Return the (x, y) coordinate for the center point of the cell that contains the specified text.  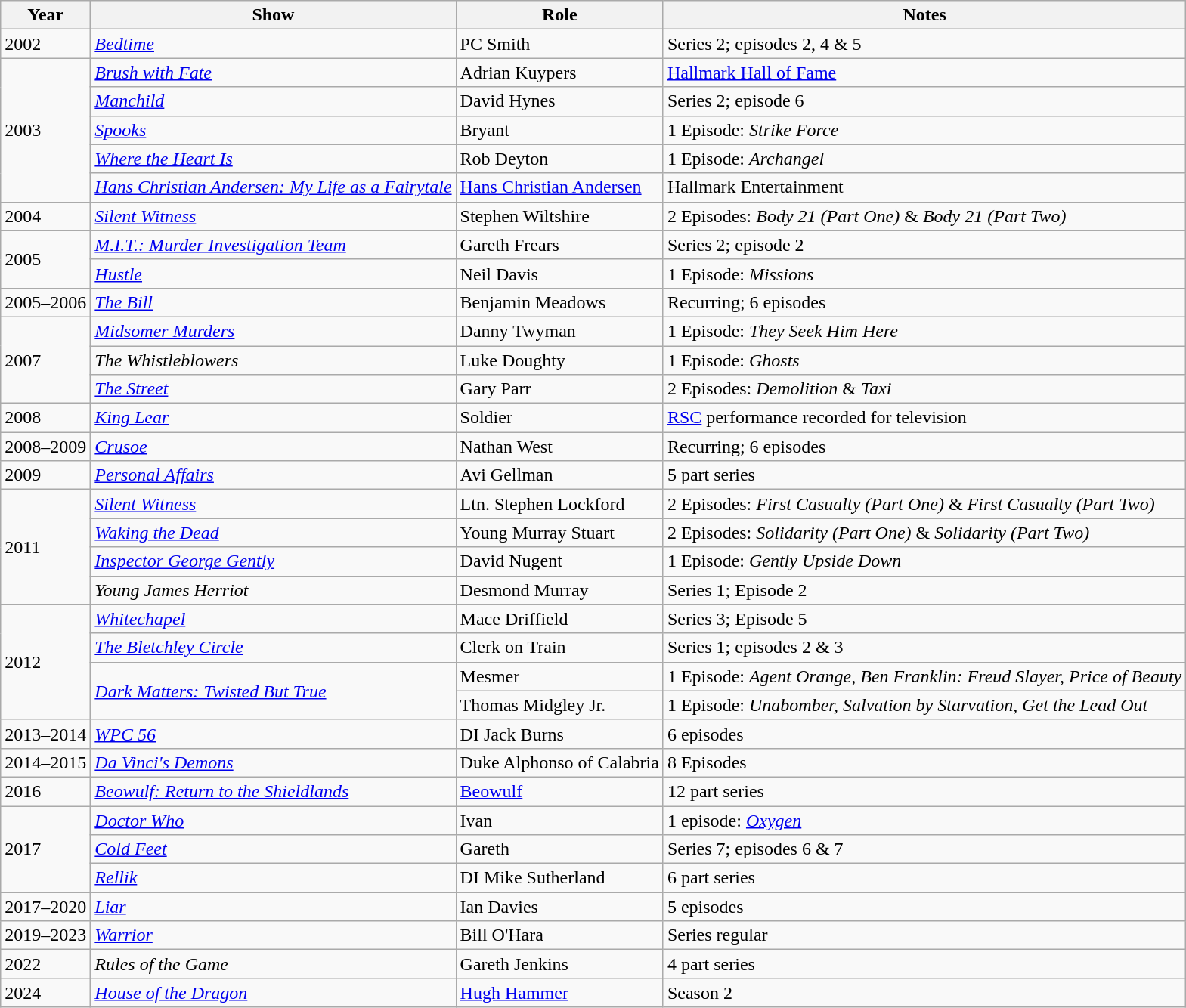
Rob Deyton (559, 159)
David Nugent (559, 561)
Rules of the Game (274, 964)
Series 2; episodes 2, 4 & 5 (924, 44)
Liar (274, 907)
RSC performance recorded for television (924, 418)
2017 (45, 849)
1 Episode: Strike Force (924, 130)
Adrian Kuypers (559, 73)
House of the Dragon (274, 993)
Series 1; Episode 2 (924, 590)
2016 (45, 791)
2007 (45, 360)
1 Episode: Gently Upside Down (924, 561)
2004 (45, 216)
Young Murray Stuart (559, 533)
The Whistleblowers (274, 360)
Hallmark Hall of Fame (924, 73)
Gareth Frears (559, 245)
Luke Doughty (559, 360)
DI Jack Burns (559, 734)
2005 (45, 259)
Gareth (559, 849)
Benjamin Meadows (559, 302)
Ltn. Stephen Lockford (559, 504)
Series 7; episodes 6 & 7 (924, 849)
2 Episodes: Solidarity (Part One) & Solidarity (Part Two) (924, 533)
Season 2 (924, 993)
1 Episode: They Seek Him Here (924, 331)
The Street (274, 389)
2009 (45, 475)
Gary Parr (559, 389)
Role (559, 15)
2011 (45, 547)
5 part series (924, 475)
Dark Matters: Twisted But True (274, 691)
1 Episode: Archangel (924, 159)
Bill O'Hara (559, 935)
1 Episode: Missions (924, 274)
The Bill (274, 302)
Ian Davies (559, 907)
Danny Twyman (559, 331)
Hugh Hammer (559, 993)
Neil Davis (559, 274)
Waking the Dead (274, 533)
Desmond Murray (559, 590)
2 Episodes: First Casualty (Part One) & First Casualty (Part Two) (924, 504)
Whitechapel (274, 619)
2002 (45, 44)
Notes (924, 15)
2005–2006 (45, 302)
Soldier (559, 418)
King Lear (274, 418)
Manchild (274, 101)
Ivan (559, 820)
12 part series (924, 791)
2013–2014 (45, 734)
2 Episodes: Demolition & Taxi (924, 389)
Year (45, 15)
Warrior (274, 935)
6 episodes (924, 734)
Da Vinci's Demons (274, 762)
M.I.T.: Murder Investigation Team (274, 245)
Beowulf: Return to the Shieldlands (274, 791)
Series 1; episodes 2 & 3 (924, 648)
The Bletchley Circle (274, 648)
Hallmark Entertainment (924, 187)
5 episodes (924, 907)
Brush with Fate (274, 73)
Young James Herriot (274, 590)
David Hynes (559, 101)
PC Smith (559, 44)
4 part series (924, 964)
2003 (45, 130)
Hustle (274, 274)
Bryant (559, 130)
Rellik (274, 878)
Avi Gellman (559, 475)
Series 2; episode 2 (924, 245)
2008 (45, 418)
Series 3; Episode 5 (924, 619)
DI Mike Sutherland (559, 878)
6 part series (924, 878)
2014–2015 (45, 762)
Doctor Who (274, 820)
Hans Christian Andersen (559, 187)
Nathan West (559, 447)
Gareth Jenkins (559, 964)
Beowulf (559, 791)
2022 (45, 964)
Crusoe (274, 447)
1 Episode: Ghosts (924, 360)
1 Episode: Agent Orange, Ben Franklin: Freud Slayer, Price of Beauty (924, 676)
2012 (45, 662)
Show (274, 15)
Cold Feet (274, 849)
Midsomer Murders (274, 331)
Duke Alphonso of Calabria (559, 762)
Hans Christian Andersen: My Life as a Fairytale (274, 187)
Personal Affairs (274, 475)
2017–2020 (45, 907)
Mesmer (559, 676)
Inspector George Gently (274, 561)
1 episode: Oxygen (924, 820)
Spooks (274, 130)
Bedtime (274, 44)
8 Episodes (924, 762)
2 Episodes: Body 21 (Part One) & Body 21 (Part Two) (924, 216)
Mace Driffield (559, 619)
WPC 56 (274, 734)
Stephen Wiltshire (559, 216)
2008–2009 (45, 447)
Clerk on Train (559, 648)
Series 2; episode 6 (924, 101)
1 Episode: Unabomber, Salvation by Starvation, Get the Lead Out (924, 705)
Where the Heart Is (274, 159)
Thomas Midgley Jr. (559, 705)
Series regular (924, 935)
2019–2023 (45, 935)
2024 (45, 993)
